Scan for the cell matching the given text and deliver its (X, Y) coordinate at center. 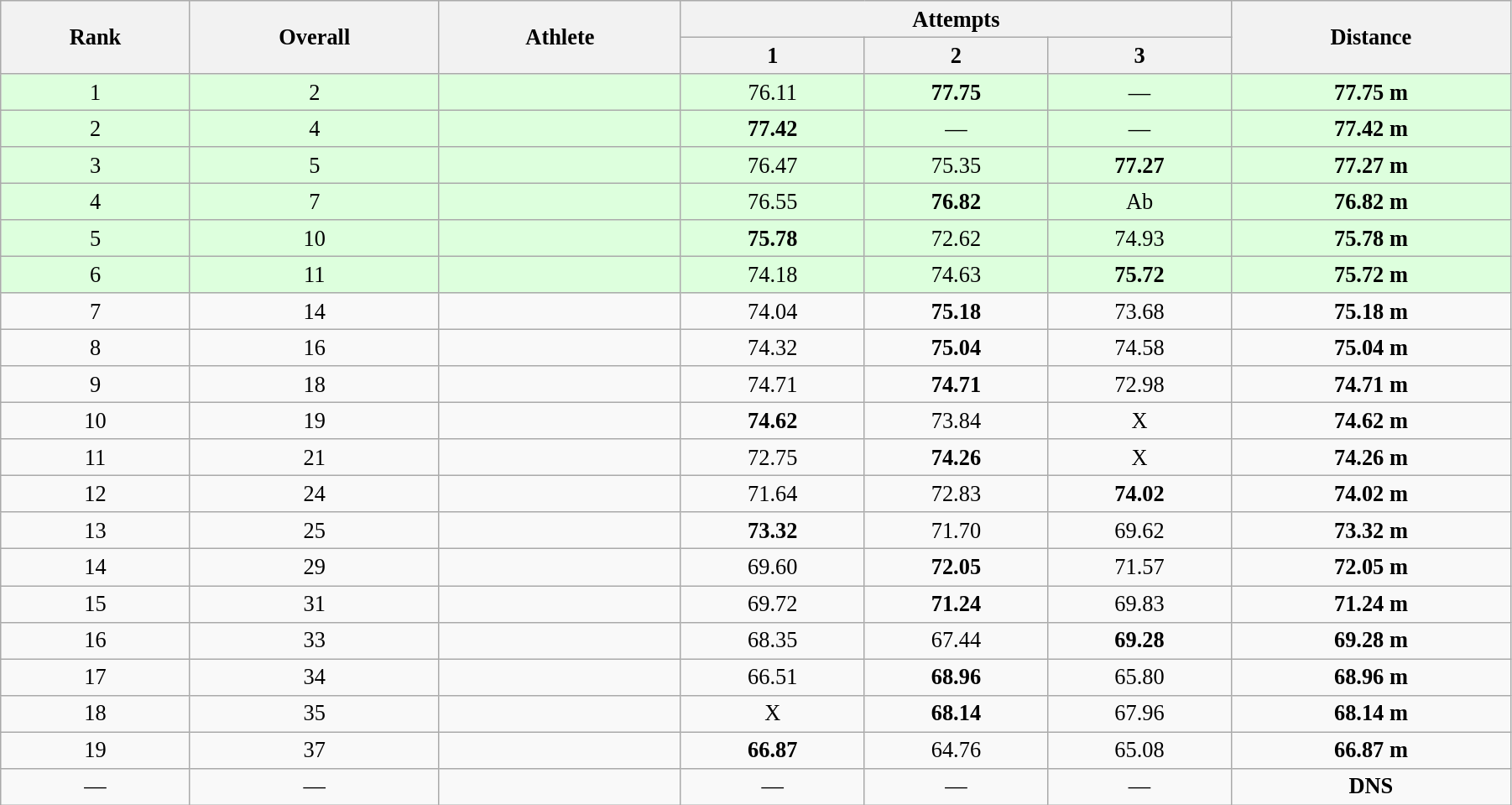
77.42 (772, 128)
75.35 (957, 165)
74.02 (1139, 494)
33 (314, 640)
6 (96, 274)
73.32 m (1371, 531)
75.04 (957, 348)
31 (314, 604)
72.75 (772, 457)
74.26 (957, 457)
71.24 m (1371, 604)
72.05 m (1371, 567)
24 (314, 494)
13 (96, 531)
66.87 m (1371, 750)
34 (314, 677)
77.27 (1139, 165)
69.62 (1139, 531)
68.96 m (1371, 677)
Overall (314, 37)
69.28 m (1371, 640)
DNS (1371, 787)
66.51 (772, 677)
21 (314, 457)
64.76 (957, 750)
74.62 (772, 421)
76.55 (772, 201)
72.98 (1139, 384)
69.28 (1139, 640)
74.02 m (1371, 494)
74.62 m (1371, 421)
9 (96, 384)
76.82 m (1371, 201)
75.78 m (1371, 238)
72.83 (957, 494)
68.14 m (1371, 714)
35 (314, 714)
66.87 (772, 750)
73.68 (1139, 311)
75.18 m (1371, 311)
74.93 (1139, 238)
71.70 (957, 531)
72.62 (957, 238)
74.26 m (1371, 457)
74.63 (957, 274)
75.78 (772, 238)
73.32 (772, 531)
67.96 (1139, 714)
74.04 (772, 311)
76.82 (957, 201)
77.75 (957, 91)
69.60 (772, 567)
Rank (96, 37)
Attempts (956, 18)
65.08 (1139, 750)
68.35 (772, 640)
74.18 (772, 274)
77.75 m (1371, 91)
75.72 m (1371, 274)
76.47 (772, 165)
68.14 (957, 714)
71.57 (1139, 567)
Distance (1371, 37)
69.83 (1139, 604)
72.05 (957, 567)
77.42 m (1371, 128)
65.80 (1139, 677)
75.72 (1139, 274)
12 (96, 494)
Ab (1139, 201)
74.58 (1139, 348)
37 (314, 750)
17 (96, 677)
75.18 (957, 311)
75.04 m (1371, 348)
67.44 (957, 640)
25 (314, 531)
15 (96, 604)
68.96 (957, 677)
74.32 (772, 348)
8 (96, 348)
Athlete (560, 37)
69.72 (772, 604)
71.24 (957, 604)
77.27 m (1371, 165)
71.64 (772, 494)
29 (314, 567)
73.84 (957, 421)
74.71 m (1371, 384)
76.11 (772, 91)
